Detect which cell encompasses the target text, then output its [x, y] center coordinate. 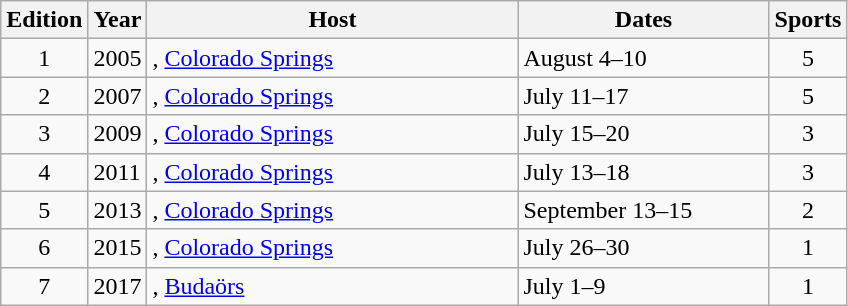
2005 [118, 58]
7 [44, 286]
2011 [118, 172]
Edition [44, 20]
Host [332, 20]
, Budaörs [332, 286]
August 4–10 [644, 58]
2007 [118, 96]
September 13–15 [644, 210]
6 [44, 248]
Dates [644, 20]
Year [118, 20]
4 [44, 172]
2015 [118, 248]
July 26–30 [644, 248]
July 11–17 [644, 96]
July 13–18 [644, 172]
July 1–9 [644, 286]
2013 [118, 210]
Sports [808, 20]
2017 [118, 286]
2009 [118, 134]
July 15–20 [644, 134]
